Identify which cell holds the provided text, then report its [x, y] central coordinate. 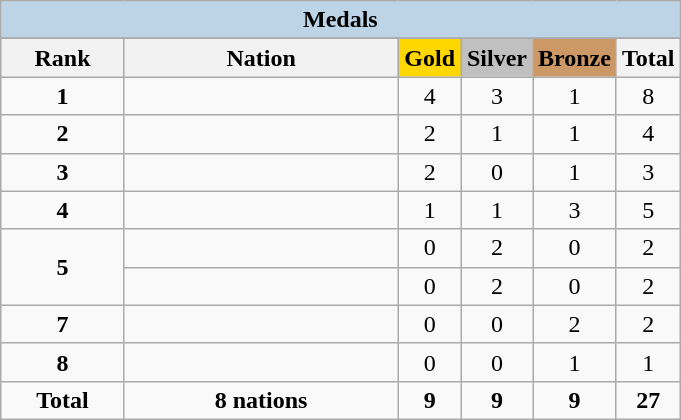
7 [63, 324]
Rank [63, 58]
Gold [430, 58]
Bronze [574, 58]
Nation [261, 58]
Silver [496, 58]
8 nations [261, 400]
27 [648, 400]
Medals [340, 20]
